Pinpoint the cell where the given text exists, returning its [x, y] midpoint coordinate. 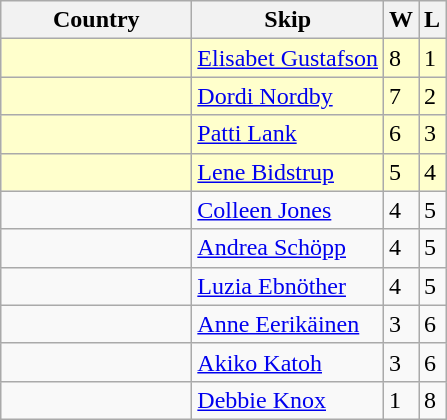
Elisabet Gustafson [288, 58]
Dordi Nordby [288, 96]
2 [432, 96]
Patti Lank [288, 134]
Andrea Schöpp [288, 248]
7 [402, 96]
Country [96, 20]
Debbie Knox [288, 400]
W [402, 20]
Skip [288, 20]
Colleen Jones [288, 210]
Anne Eerikäinen [288, 324]
Lene Bidstrup [288, 172]
Luzia Ebnöther [288, 286]
Akiko Katoh [288, 362]
L [432, 20]
